Output the (X, Y) coordinate of the center of the cell containing the given text.  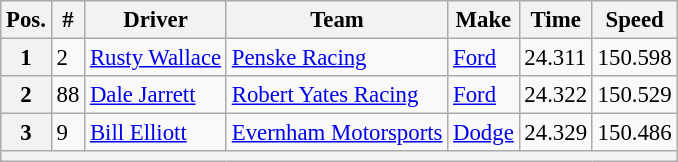
9 (68, 133)
Rusty Wallace (156, 58)
Make (484, 20)
Speed (634, 20)
# (68, 20)
3 (26, 133)
24.322 (556, 95)
Robert Yates Racing (336, 95)
150.598 (634, 58)
1 (26, 58)
Penske Racing (336, 58)
Team (336, 20)
Dale Jarrett (156, 95)
Evernham Motorsports (336, 133)
24.329 (556, 133)
24.311 (556, 58)
Pos. (26, 20)
Driver (156, 20)
Time (556, 20)
Dodge (484, 133)
Bill Elliott (156, 133)
88 (68, 95)
150.486 (634, 133)
150.529 (634, 95)
